Locate the cell with the specified text and output its (x, y) center coordinate. 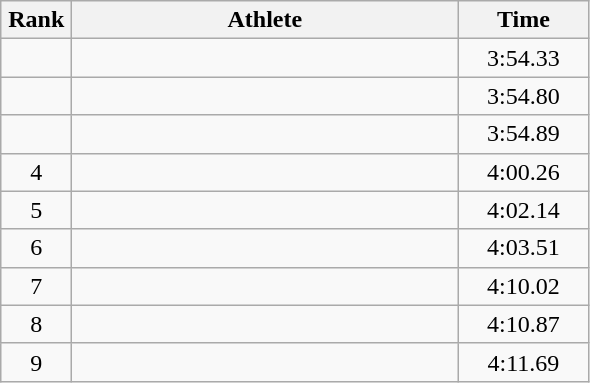
5 (36, 210)
3:54.33 (524, 58)
4:00.26 (524, 172)
4:10.87 (524, 324)
Rank (36, 20)
4 (36, 172)
4:10.02 (524, 286)
9 (36, 362)
7 (36, 286)
Time (524, 20)
4:03.51 (524, 248)
3:54.80 (524, 96)
4:02.14 (524, 210)
8 (36, 324)
4:11.69 (524, 362)
3:54.89 (524, 134)
Athlete (265, 20)
6 (36, 248)
